Provide the [X, Y] coordinate of the cell's center where the given text is located.  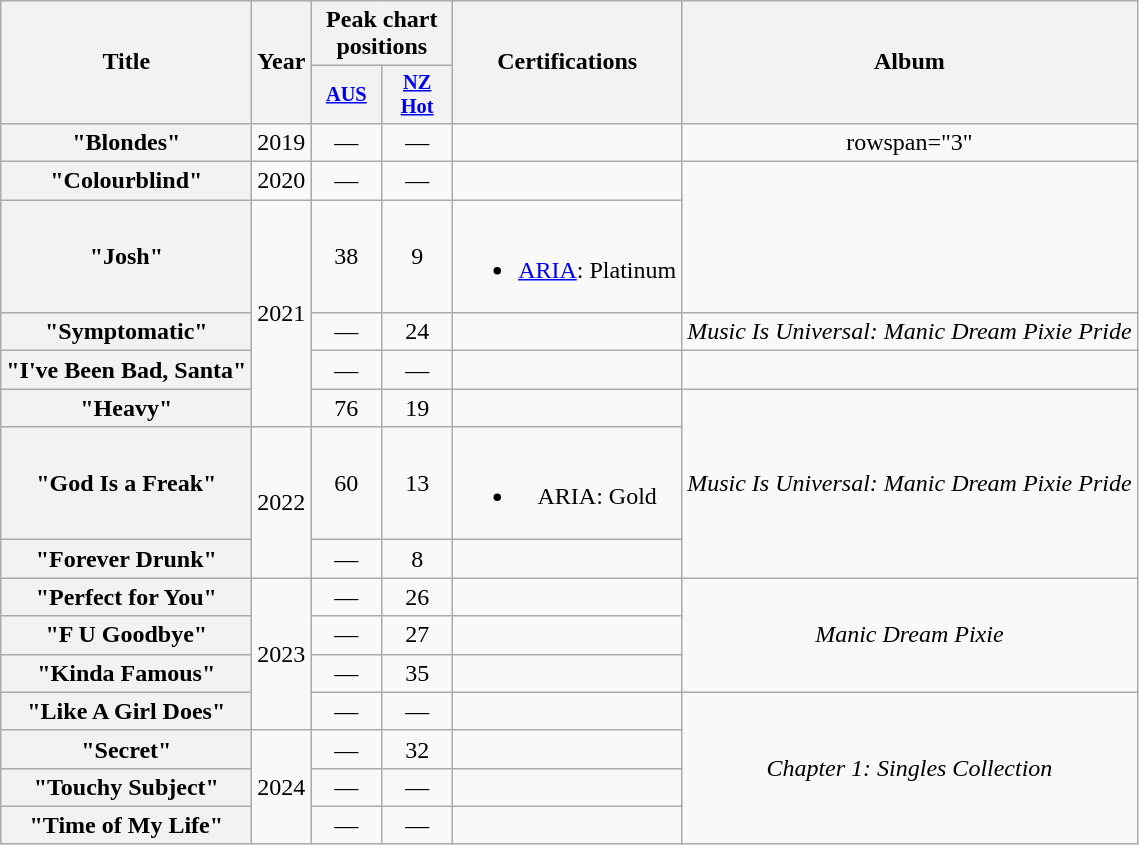
Certifications [568, 62]
"Perfect for You" [126, 597]
ARIA: Gold [568, 484]
"F U Goodbye" [126, 635]
9 [418, 256]
Peak chart positions [382, 34]
"Kinda Famous" [126, 673]
2021 [282, 314]
27 [418, 635]
"Time of My Life" [126, 825]
2023 [282, 654]
76 [346, 408]
"Symptomatic" [126, 332]
"Colourblind" [126, 181]
"Secret" [126, 749]
Year [282, 62]
19 [418, 408]
NZHot [418, 95]
2024 [282, 787]
Title [126, 62]
Chapter 1: Singles Collection [910, 768]
"Heavy" [126, 408]
35 [418, 673]
"Forever Drunk" [126, 559]
"Josh" [126, 256]
60 [346, 484]
ARIA: Platinum [568, 256]
"God Is a Freak" [126, 484]
rowspan="3" [910, 142]
2019 [282, 142]
26 [418, 597]
AUS [346, 95]
"Blondes" [126, 142]
2022 [282, 502]
Manic Dream Pixie [910, 635]
38 [346, 256]
Album [910, 62]
"I've Been Bad, Santa" [126, 370]
2020 [282, 181]
13 [418, 484]
24 [418, 332]
"Like A Girl Does" [126, 711]
8 [418, 559]
32 [418, 749]
"Touchy Subject" [126, 787]
